Extract the [x, y] coordinate from the center of the cell holding the provided text.  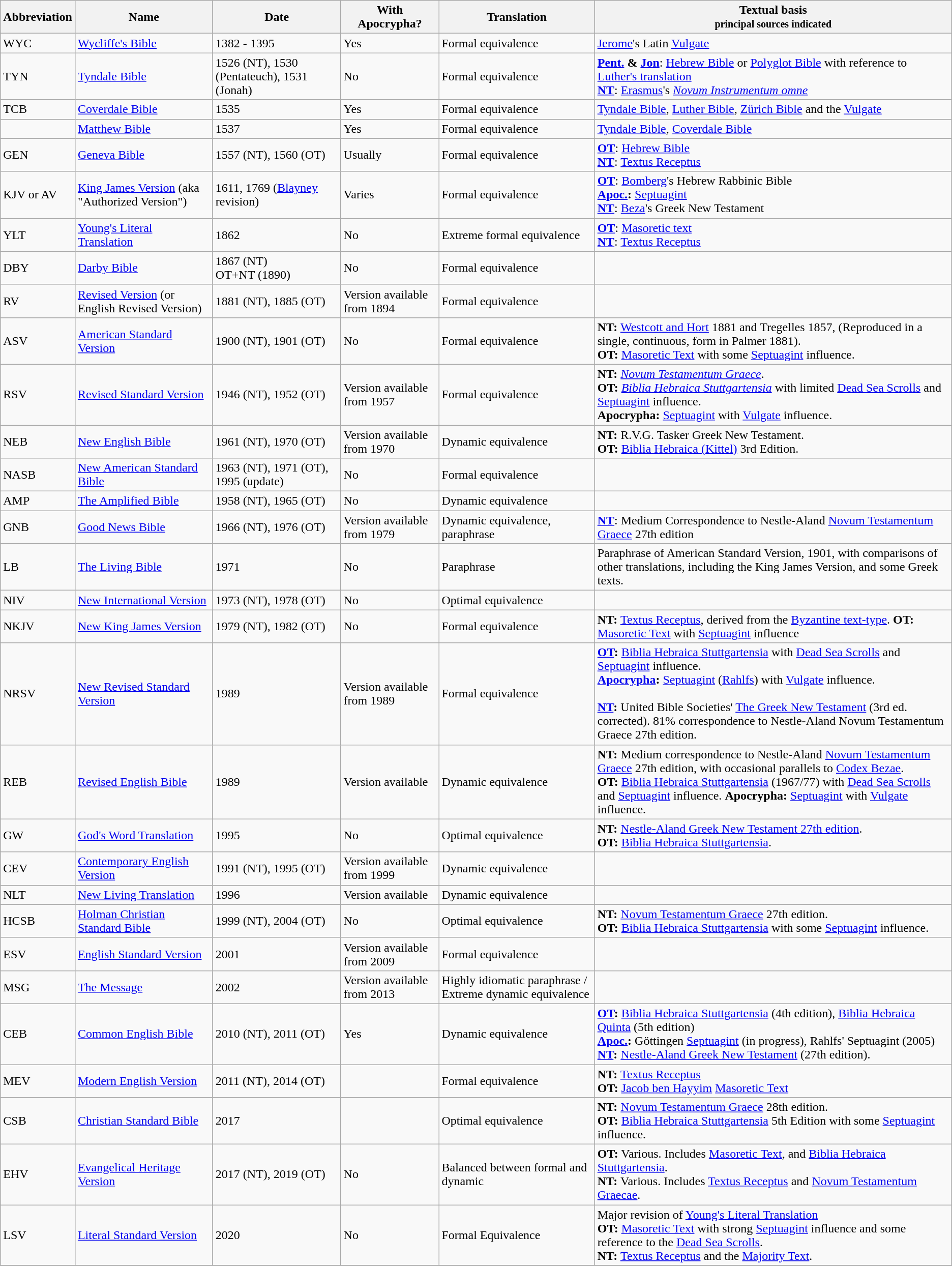
American Standard Version [143, 341]
NT: Textus Receptus OT: Jacob ben Hayyim Masoretic Text [773, 1080]
Evangelical Heritage Version [143, 1175]
Dynamic equivalence, paraphrase [517, 527]
CEV [38, 869]
Tyndale Bible, Coverdale Bible [773, 129]
The Message [143, 987]
NT: Novum Testamentum Graece 28th edition.OT: Biblia Hebraica Stuttgartensia 5th Edition with some Septuagint influence. [773, 1121]
Textual basisprincipal sources indicated [773, 17]
2010 (NT), 2011 (OT) [277, 1034]
1995 [277, 835]
Version available from 2013 [390, 987]
1996 [277, 895]
Highly idiomatic paraphrase / Extreme dynamic equivalence [517, 987]
New King James Version [143, 627]
Tyndale Bible, Luther Bible, Zürich Bible and the Vulgate [773, 109]
GEN [38, 155]
OT: Various. Includes Masoretic Text, and Biblia Hebraica Stuttgartensia.NT: Various. Includes Textus Receptus and Novum Testamentum Graecae. [773, 1175]
Matthew Bible [143, 129]
Common English Bible [143, 1034]
LSV [38, 1235]
The Living Bible [143, 567]
The Amplified Bible [143, 501]
LB [38, 567]
1963 (NT), 1971 (OT), 1995 (update) [277, 475]
CSB [38, 1121]
Geneva Bible [143, 155]
1971 [277, 567]
Modern English Version [143, 1080]
1961 (NT), 1970 (OT) [277, 441]
1881 (NT), 1885 (OT) [277, 301]
1979 (NT), 1982 (OT) [277, 627]
1611, 1769 (Blayney revision) [277, 195]
Pent. & Jon: Hebrew Bible or Polyglot Bible with reference to Luther's translationNT: Erasmus's Novum Instrumentum omne [773, 76]
RV [38, 301]
1382 - 1395 [277, 43]
Paraphrase [517, 567]
OT: Hebrew BibleNT: Textus Receptus [773, 155]
Extreme formal equivalence [517, 235]
1557 (NT), 1560 (OT) [277, 155]
Paraphrase of American Standard Version, 1901, with comparisons of other translations, including the King James Version, and some Greek texts. [773, 567]
Revised Version (or English Revised Version) [143, 301]
YLT [38, 235]
Abbreviation [38, 17]
1966 (NT), 1976 (OT) [277, 527]
Balanced between formal and dynamic [517, 1175]
GNB [38, 527]
RSV [38, 395]
New International Version [143, 600]
1991 (NT), 1995 (OT) [277, 869]
Version available from 1989 [390, 694]
MEV [38, 1080]
2017 [277, 1121]
NT: R.V.G. Tasker Greek New Testament. OT: Biblia Hebraica (Kittel) 3rd Edition. [773, 441]
AMP [38, 501]
ESV [38, 954]
Version available from 1970 [390, 441]
TCB [38, 109]
1867 (NT)OT+NT (1890) [277, 268]
NT: Medium Correspondence to Nestle-Aland Novum Testamentum Graece 27th edition [773, 527]
Version available from 1894 [390, 301]
WYC [38, 43]
Contemporary English Version [143, 869]
Wycliffe's Bible [143, 43]
Version available from 1957 [390, 395]
NT: Nestle-Aland Greek New Testament 27th edition. OT: Biblia Hebraica Stuttgartensia. [773, 835]
God's Word Translation [143, 835]
Usually [390, 155]
Revised English Bible [143, 782]
EHV [38, 1175]
ASV [38, 341]
1999 (NT), 2004 (OT) [277, 921]
New Living Translation [143, 895]
NASB [38, 475]
1973 (NT), 1978 (OT) [277, 600]
Version available from 1979 [390, 527]
DBY [38, 268]
MSG [38, 987]
1535 [277, 109]
Formal Equivalence [517, 1235]
New Revised Standard Version [143, 694]
NLT [38, 895]
2002 [277, 987]
NRSV [38, 694]
KJV or AV [38, 195]
Version available from 1999 [390, 869]
Revised Standard Version [143, 395]
1900 (NT), 1901 (OT) [277, 341]
Translation [517, 17]
NKJV [38, 627]
NEB [38, 441]
Young's Literal Translation [143, 235]
Darby Bible [143, 268]
OT: Masoretic textNT: Textus Receptus [773, 235]
Date [277, 17]
New American Standard Bible [143, 475]
Literal Standard Version [143, 1235]
Christian Standard Bible [143, 1121]
NT: Textus Receptus, derived from the Byzantine text-type. OT: Masoretic Text with Septuagint influence [773, 627]
Name [143, 17]
1862 [277, 235]
GW [38, 835]
1537 [277, 129]
2011 (NT), 2014 (OT) [277, 1080]
Version available from 2009 [390, 954]
OT: Bomberg's Hebrew Rabbinic BibleApoc.: SeptuagintNT: Beza's Greek New Testament [773, 195]
1526 (NT), 1530 (Pentateuch), 1531 (Jonah) [277, 76]
Good News Bible [143, 527]
2017 (NT), 2019 (OT) [277, 1175]
REB [38, 782]
1946 (NT), 1952 (OT) [277, 395]
Varies [390, 195]
Holman Christian Standard Bible [143, 921]
TYN [38, 76]
CEB [38, 1034]
New English Bible [143, 441]
Tyndale Bible [143, 76]
Jerome's Latin Vulgate [773, 43]
With Apocrypha? [390, 17]
2001 [277, 954]
1958 (NT), 1965 (OT) [277, 501]
NIV [38, 600]
NT: Novum Testamentum Graece 27th edition.OT: Biblia Hebraica Stuttgartensia with some Septuagint influence. [773, 921]
King James Version (aka "Authorized Version") [143, 195]
Coverdale Bible [143, 109]
English Standard Version [143, 954]
HCSB [38, 921]
2020 [277, 1235]
